Provide the (x, y) coordinate of the cell's center where the given text is located.  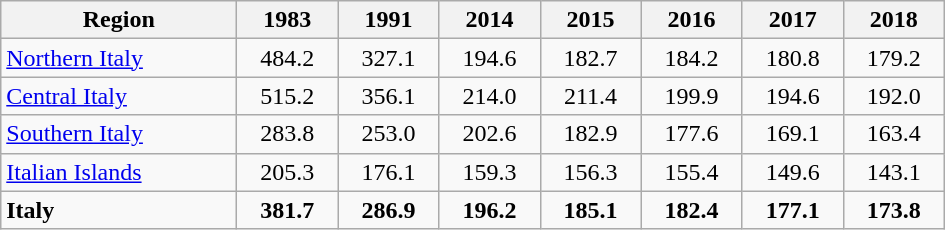
202.6 (490, 134)
2017 (792, 20)
2016 (692, 20)
2015 (590, 20)
176.1 (388, 172)
Italy (119, 210)
211.4 (590, 96)
182.7 (590, 58)
173.8 (894, 210)
Central Italy (119, 96)
283.8 (288, 134)
253.0 (388, 134)
515.2 (288, 96)
177.6 (692, 134)
214.0 (490, 96)
179.2 (894, 58)
163.4 (894, 134)
192.0 (894, 96)
185.1 (590, 210)
Southern Italy (119, 134)
286.9 (388, 210)
182.9 (590, 134)
1991 (388, 20)
156.3 (590, 172)
159.3 (490, 172)
149.6 (792, 172)
169.1 (792, 134)
182.4 (692, 210)
2014 (490, 20)
177.1 (792, 210)
356.1 (388, 96)
184.2 (692, 58)
1983 (288, 20)
2018 (894, 20)
Italian Islands (119, 172)
327.1 (388, 58)
484.2 (288, 58)
381.7 (288, 210)
180.8 (792, 58)
143.1 (894, 172)
155.4 (692, 172)
205.3 (288, 172)
Northern Italy (119, 58)
199.9 (692, 96)
196.2 (490, 210)
Region (119, 20)
